Return [x, y] of the center of cell containing provided text 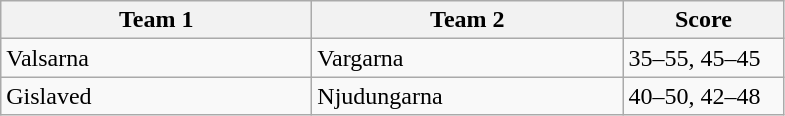
40–50, 42–48 [704, 96]
Team 2 [468, 20]
Team 1 [156, 20]
Score [704, 20]
Valsarna [156, 58]
Vargarna [468, 58]
35–55, 45–45 [704, 58]
Njudungarna [468, 96]
Gislaved [156, 96]
